For the text-containing cell, return its midpoint in (X, Y) coordinate format. 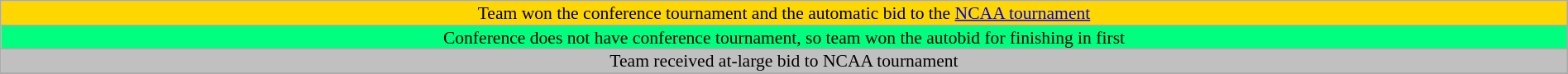
Team won the conference tournament and the automatic bid to the NCAA tournament (784, 13)
Team received at-large bid to NCAA tournament (784, 62)
Conference does not have conference tournament, so team won the autobid for finishing in first (784, 38)
